Provide the (X, Y) coordinate of the cell's center where the given text is located.  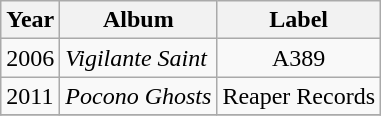
Label (299, 20)
Album (138, 20)
Vigilante Saint (138, 58)
A389 (299, 58)
2011 (30, 96)
Reaper Records (299, 96)
Year (30, 20)
2006 (30, 58)
Pocono Ghosts (138, 96)
